Search for the cell housing the specified text and yield its [X, Y] center coordinate. 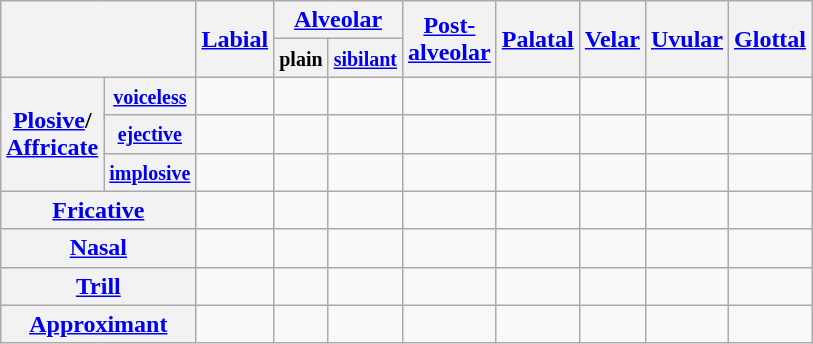
Approximant [98, 324]
Uvular [686, 39]
Alveolar [338, 20]
Velar [612, 39]
Plosive/Affricate [52, 134]
Nasal [98, 248]
Trill [98, 286]
plain [301, 58]
Glottal [770, 39]
Fricative [98, 210]
Labial [235, 39]
voiceless [150, 96]
ejective [150, 134]
implosive [150, 172]
Palatal [538, 39]
sibilant [365, 58]
Post-alveolar [450, 39]
